Scan for the cell matching the given text and deliver its (X, Y) coordinate at center. 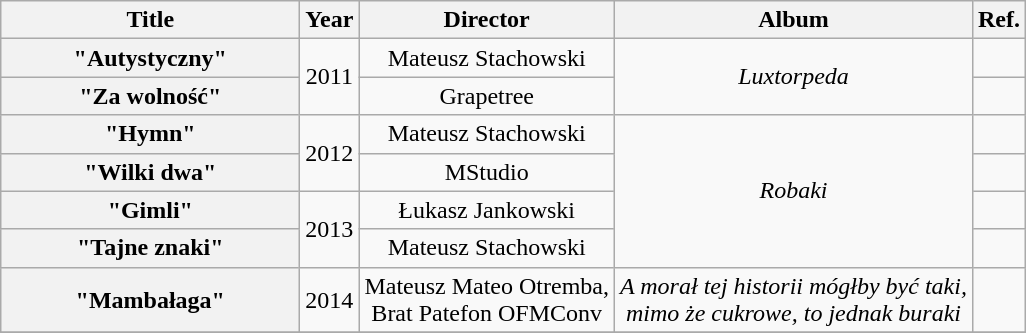
"Hymn" (150, 134)
"Za wolność" (150, 96)
"Gimli" (150, 210)
Ref. (998, 20)
Mateusz Mateo Otremba,Brat Patefon OFMConv (487, 300)
2011 (330, 77)
MStudio (487, 172)
"Tajne znaki" (150, 248)
Robaki (794, 191)
2012 (330, 153)
Album (794, 20)
2013 (330, 229)
"Wilki dwa" (150, 172)
Director (487, 20)
Grapetree (487, 96)
A morał tej historii mógłby być taki,mimo że cukrowe, to jednak buraki (794, 300)
"Autystyczny" (150, 58)
2014 (330, 300)
Łukasz Jankowski (487, 210)
Title (150, 20)
"Mambałaga" (150, 300)
Luxtorpeda (794, 77)
Year (330, 20)
